Detect which cell encompasses the target text, then output its [x, y] center coordinate. 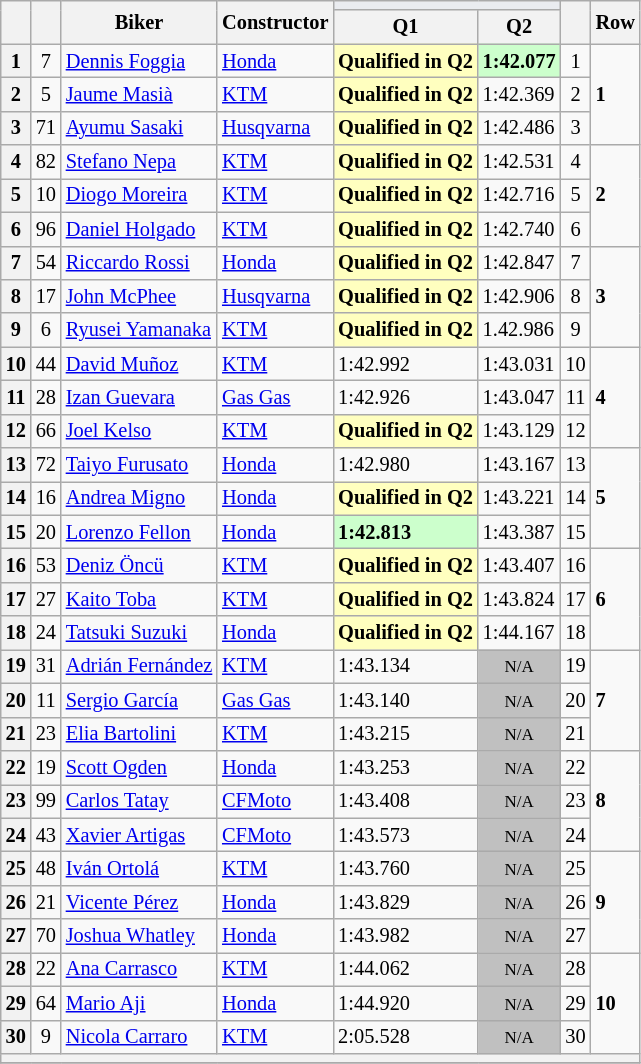
71 [46, 128]
1:43.573 [405, 835]
1:43.167 [520, 465]
Deniz Öncü [139, 565]
1:42.486 [520, 128]
Daniel Holgado [139, 229]
66 [46, 431]
54 [46, 263]
48 [46, 868]
Nicola Carraro [139, 1037]
31 [46, 666]
1:42.077 [520, 61]
1:42.740 [520, 229]
Q1 [405, 27]
1:43.829 [405, 902]
44 [46, 364]
Q2 [520, 27]
1:43.407 [520, 565]
43 [46, 835]
1:43.982 [405, 936]
1:43.760 [405, 868]
1.42.986 [520, 330]
1:43.129 [520, 431]
David Muñoz [139, 364]
Jaume Masià [139, 94]
1:43.221 [520, 498]
1:42.980 [405, 465]
Tatsuki Suzuki [139, 633]
53 [46, 565]
Iván Ortolá [139, 868]
Riccardo Rossi [139, 263]
Vicente Pérez [139, 902]
Ryusei Yamanaka [139, 330]
1:44.920 [405, 1003]
1:42.531 [520, 162]
Izan Guevara [139, 397]
Xavier Artigas [139, 835]
Constructor [275, 22]
Joshua Whatley [139, 936]
Andrea Migno [139, 498]
82 [46, 162]
Kaito Toba [139, 599]
Joel Kelso [139, 431]
70 [46, 936]
Lorenzo Fellon [139, 532]
Row [616, 22]
1:43.047 [520, 397]
1:43.387 [520, 532]
Sergio García [139, 700]
1:43.253 [405, 767]
Scott Ogden [139, 767]
1:44.062 [405, 969]
1:42.716 [520, 195]
Carlos Tatay [139, 801]
1:43.824 [520, 599]
1:44.167 [520, 633]
Mario Aji [139, 1003]
1:42.847 [520, 263]
1:43.408 [405, 801]
Taiyo Furusato [139, 465]
1:42.813 [405, 532]
1:43.031 [520, 364]
1:42.906 [520, 296]
John McPhee [139, 296]
1:42.369 [520, 94]
99 [46, 801]
96 [46, 229]
1:42.926 [405, 397]
Dennis Foggia [139, 61]
Biker [139, 22]
1:43.215 [405, 734]
Ana Carrasco [139, 969]
Diogo Moreira [139, 195]
Adrián Fernández [139, 666]
Ayumu Sasaki [139, 128]
72 [46, 465]
1:43.140 [405, 700]
Elia Bartolini [139, 734]
Stefano Nepa [139, 162]
2:05.528 [405, 1037]
1:43.134 [405, 666]
64 [46, 1003]
1:42.992 [405, 364]
